Scan for the cell matching the given text and deliver its (X, Y) coordinate at center. 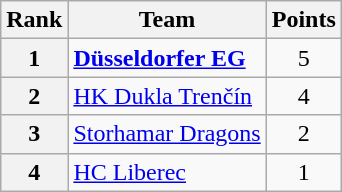
Team (167, 20)
5 (304, 58)
HC Liberec (167, 172)
Points (304, 20)
3 (34, 134)
Rank (34, 20)
Düsseldorfer EG (167, 58)
HK Dukla Trenčín (167, 96)
Storhamar Dragons (167, 134)
